For the text-containing cell, return its midpoint in (X, Y) coordinate format. 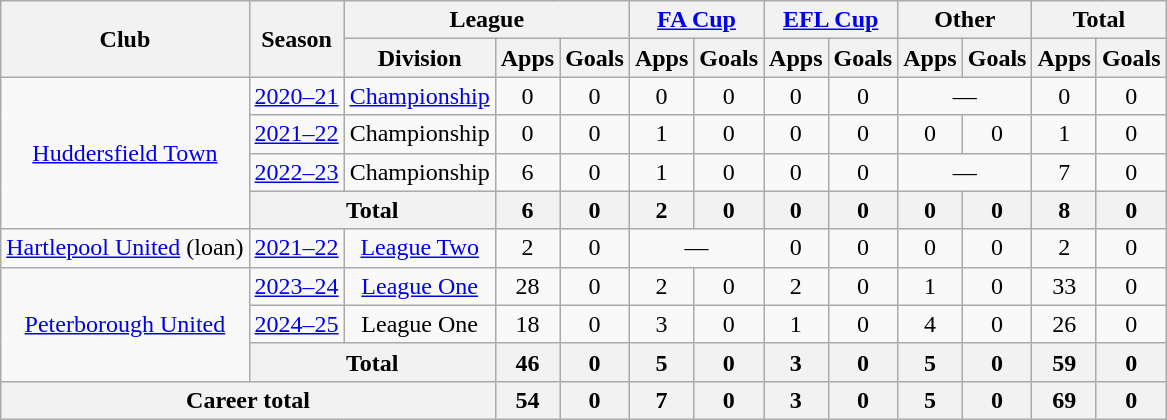
Peterborough United (125, 324)
League (486, 20)
Other (965, 20)
2020–21 (296, 96)
33 (1064, 286)
2023–24 (296, 286)
46 (527, 362)
League Two (420, 248)
Career total (248, 400)
Division (420, 58)
Huddersfield Town (125, 153)
2024–25 (296, 324)
59 (1064, 362)
54 (527, 400)
2022–23 (296, 172)
Club (125, 39)
Season (296, 39)
FA Cup (696, 20)
8 (1064, 210)
69 (1064, 400)
EFL Cup (831, 20)
28 (527, 286)
18 (527, 324)
26 (1064, 324)
Hartlepool United (loan) (125, 248)
4 (930, 324)
